Identify which cell holds the provided text, then report its (x, y) central coordinate. 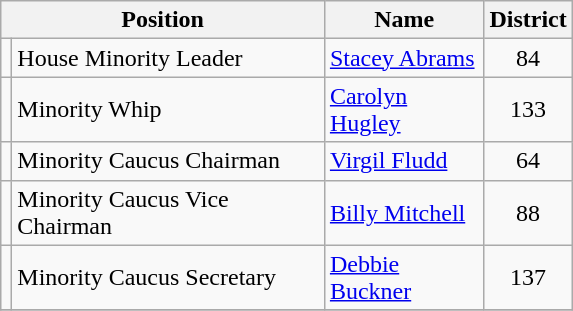
Position (163, 20)
84 (528, 58)
Minority Caucus Secretary (168, 278)
Minority Caucus Vice Chairman (168, 212)
137 (528, 278)
District (528, 20)
Minority Caucus Chairman (168, 161)
Name (404, 20)
133 (528, 110)
Stacey Abrams (404, 58)
Virgil Fludd (404, 161)
Billy Mitchell (404, 212)
88 (528, 212)
House Minority Leader (168, 58)
Debbie Buckner (404, 278)
64 (528, 161)
Carolyn Hugley (404, 110)
Minority Whip (168, 110)
